Pinpoint the cell where the given text exists, returning its (X, Y) midpoint coordinate. 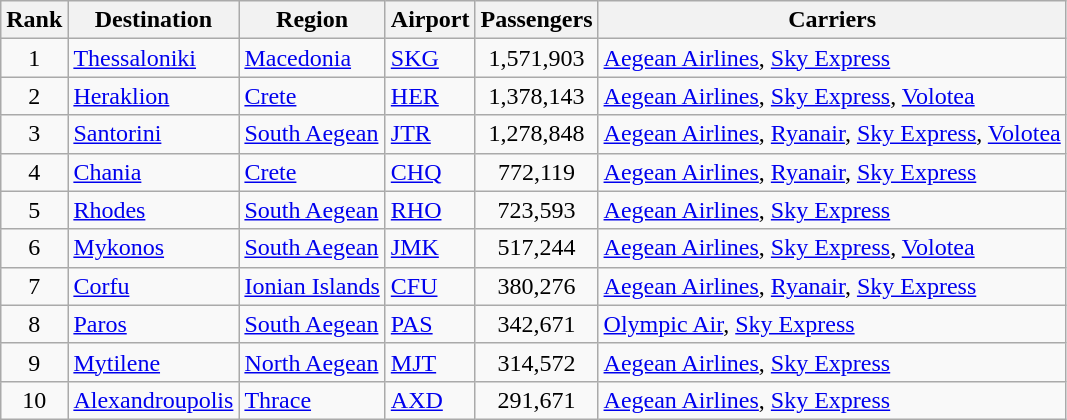
CHQ (430, 172)
Ionian Islands (312, 286)
7 (34, 286)
5 (34, 210)
1 (34, 58)
Carriers (832, 20)
1,378,143 (536, 96)
Airport (430, 20)
Macedonia (312, 58)
JTR (430, 134)
10 (34, 400)
1,571,903 (536, 58)
Paros (154, 324)
723,593 (536, 210)
380,276 (536, 286)
342,671 (536, 324)
Santorini (154, 134)
6 (34, 248)
Aegean Airlines, Ryanair, Sky Express, Volotea (832, 134)
RHO (430, 210)
8 (34, 324)
Olympic Air, Sky Express (832, 324)
9 (34, 362)
3 (34, 134)
2 (34, 96)
Thessaloniki (154, 58)
772,119 (536, 172)
Passengers (536, 20)
Mykonos (154, 248)
Alexandroupolis (154, 400)
JMK (430, 248)
Destination (154, 20)
Thrace (312, 400)
North Aegean (312, 362)
AXD (430, 400)
291,671 (536, 400)
Mytilene (154, 362)
4 (34, 172)
Region (312, 20)
HER (430, 96)
Corfu (154, 286)
MJT (430, 362)
Heraklion (154, 96)
Rank (34, 20)
314,572 (536, 362)
SKG (430, 58)
517,244 (536, 248)
Chania (154, 172)
1,278,848 (536, 134)
PAS (430, 324)
CFU (430, 286)
Rhodes (154, 210)
